Detect which cell encompasses the target text, then output its (x, y) center coordinate. 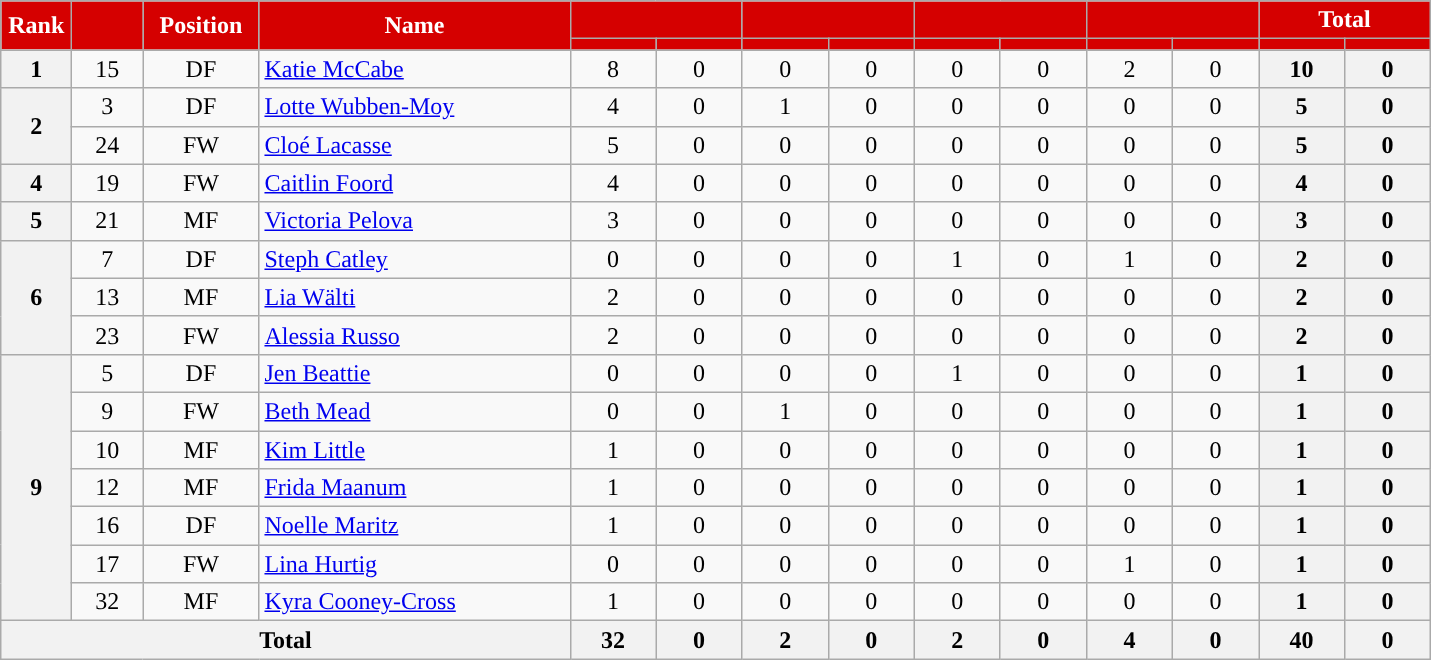
Lotte Wubben-Moy (414, 107)
Kyra Cooney-Cross (414, 602)
19 (108, 183)
Frida Maanum (414, 488)
40 (1301, 640)
Lina Hurtig (414, 564)
Cloé Lacasse (414, 145)
Katie McCabe (414, 69)
8 (613, 69)
7 (108, 259)
Jen Beattie (414, 373)
6 (36, 297)
Kim Little (414, 449)
Rank (36, 26)
23 (108, 335)
Caitlin Foord (414, 183)
13 (108, 297)
17 (108, 564)
24 (108, 145)
16 (108, 526)
12 (108, 488)
Steph Catley (414, 259)
Alessia Russo (414, 335)
15 (108, 69)
Victoria Pelova (414, 221)
Position (201, 26)
Name (414, 26)
21 (108, 221)
Noelle Maritz (414, 526)
Beth Mead (414, 411)
Lia Wälti (414, 297)
